Find where the given text appears and provide that cell's center as [x, y] coordinate. 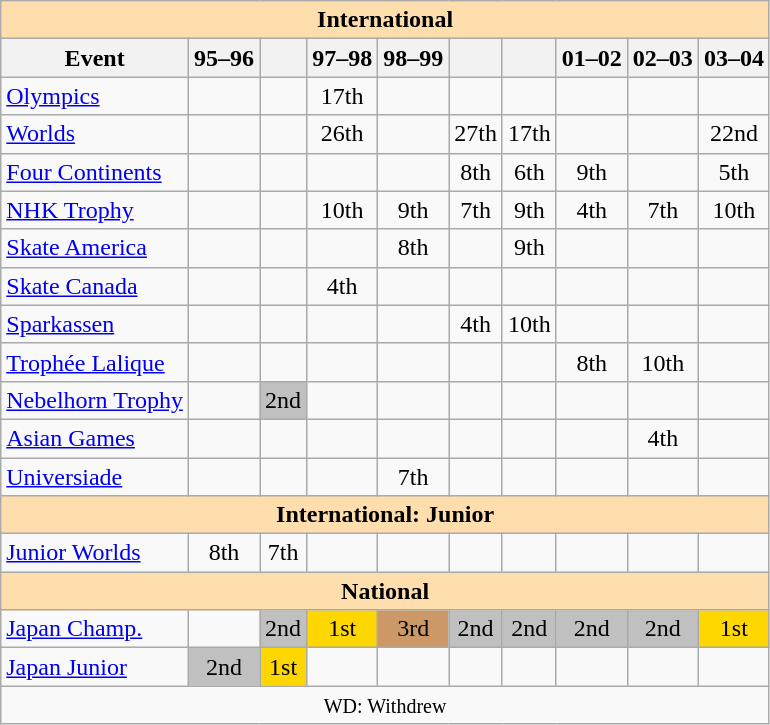
NHK Trophy [95, 210]
03–04 [734, 58]
27th [476, 134]
22nd [734, 134]
Universiade [95, 477]
Nebelhorn Trophy [95, 400]
Skate America [95, 248]
International: Junior [386, 515]
National [386, 591]
International [386, 20]
Event [95, 58]
Junior Worlds [95, 553]
Olympics [95, 96]
Sparkassen [95, 324]
95–96 [224, 58]
Japan Junior [95, 667]
98–99 [414, 58]
WD: Withdrew [386, 705]
Asian Games [95, 438]
97–98 [342, 58]
Worlds [95, 134]
Four Continents [95, 172]
Trophée Lalique [95, 362]
6th [529, 172]
01–02 [592, 58]
26th [342, 134]
5th [734, 172]
3rd [414, 629]
Skate Canada [95, 286]
Japan Champ. [95, 629]
02–03 [662, 58]
